Return the (X, Y) coordinate for the center point of the cell that contains the specified text.  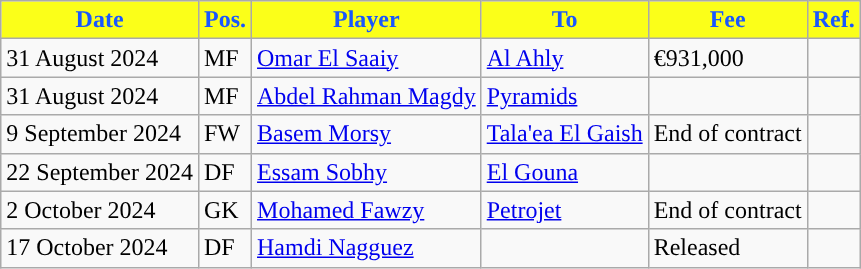
Ref. (834, 20)
Essam Sobhy (367, 172)
Tala'ea El Gaish (564, 134)
9 September 2024 (100, 134)
Fee (728, 20)
Date (100, 20)
17 October 2024 (100, 248)
Player (367, 20)
FW (224, 134)
To (564, 20)
Petrojet (564, 210)
Pos. (224, 20)
Abdel Rahman Magdy (367, 96)
2 October 2024 (100, 210)
Mohamed Fawzy (367, 210)
Basem Morsy (367, 134)
Omar El Saaiy (367, 58)
El Gouna (564, 172)
Released (728, 248)
€931,000 (728, 58)
Hamdi Nagguez (367, 248)
Pyramids (564, 96)
22 September 2024 (100, 172)
Al Ahly (564, 58)
GK (224, 210)
